For the text-containing cell, return its midpoint in (x, y) coordinate format. 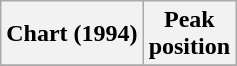
Peakposition (189, 34)
Chart (1994) (72, 34)
